Detect which cell encompasses the target text, then output its (X, Y) center coordinate. 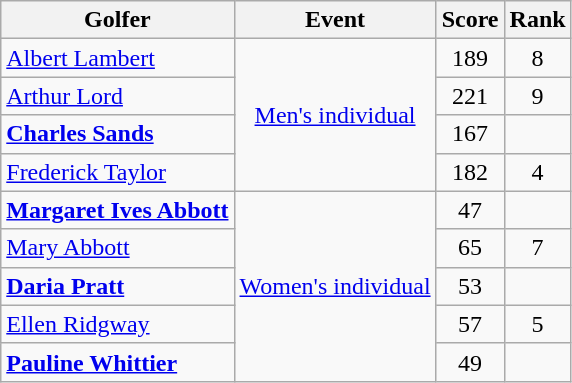
53 (470, 286)
Mary Abbott (118, 248)
Albert Lambert (118, 58)
Margaret Ives Abbott (118, 210)
49 (470, 362)
Pauline Whittier (118, 362)
Women's individual (335, 286)
Frederick Taylor (118, 172)
Score (470, 20)
Golfer (118, 20)
9 (538, 96)
189 (470, 58)
182 (470, 172)
8 (538, 58)
Event (335, 20)
Charles Sands (118, 134)
Arthur Lord (118, 96)
221 (470, 96)
7 (538, 248)
167 (470, 134)
5 (538, 324)
Rank (538, 20)
57 (470, 324)
Men's individual (335, 115)
47 (470, 210)
Daria Pratt (118, 286)
65 (470, 248)
Ellen Ridgway (118, 324)
4 (538, 172)
